Extract the (X, Y) coordinate from the center of the cell holding the provided text.  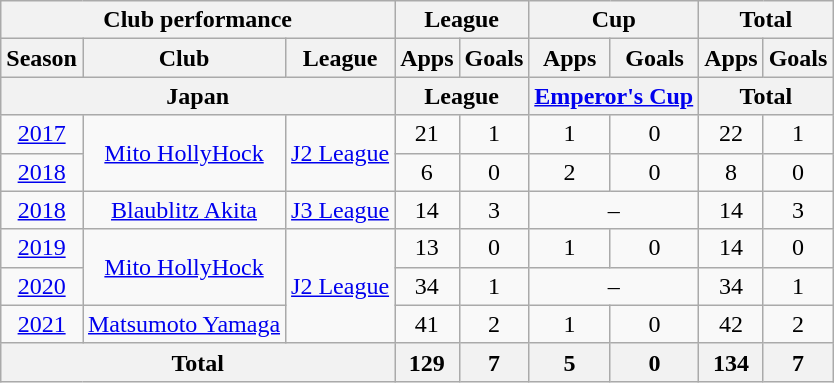
Blaublitz Akita (184, 210)
42 (731, 324)
Cup (614, 20)
Emperor's Cup (614, 96)
22 (731, 134)
6 (427, 172)
2021 (42, 324)
13 (427, 248)
Matsumoto Yamaga (184, 324)
2019 (42, 248)
8 (731, 172)
2020 (42, 286)
Club (184, 58)
Japan (198, 96)
J3 League (340, 210)
134 (731, 362)
Season (42, 58)
5 (570, 362)
21 (427, 134)
Club performance (198, 20)
2017 (42, 134)
129 (427, 362)
41 (427, 324)
